Identify which cell holds the provided text, then report its [X, Y] central coordinate. 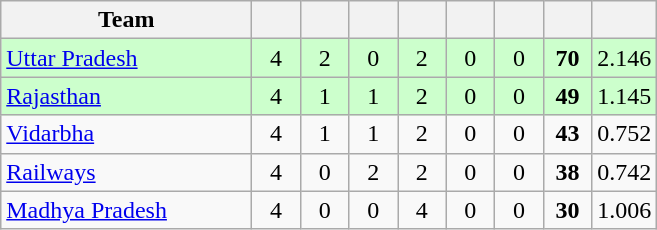
43 [568, 134]
38 [568, 172]
Rajasthan [126, 96]
70 [568, 58]
0.742 [624, 172]
Uttar Pradesh [126, 58]
Madhya Pradesh [126, 210]
1.006 [624, 210]
2.146 [624, 58]
Team [126, 20]
Vidarbha [126, 134]
Railways [126, 172]
49 [568, 96]
30 [568, 210]
0.752 [624, 134]
1.145 [624, 96]
